Extract the (x, y) coordinate from the center of the cell holding the provided text.  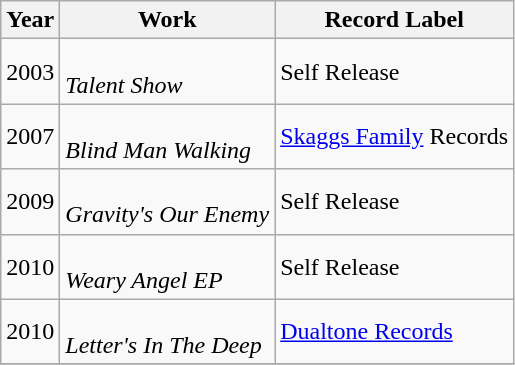
Gravity's Our Enemy (168, 202)
Skaggs Family Records (394, 136)
Work (168, 20)
Talent Show (168, 72)
2007 (30, 136)
Dualtone Records (394, 332)
2009 (30, 202)
2003 (30, 72)
Blind Man Walking (168, 136)
Year (30, 20)
Record Label (394, 20)
Weary Angel EP (168, 266)
Letter's In The Deep (168, 332)
